Search for the cell housing the specified text and yield its [X, Y] center coordinate. 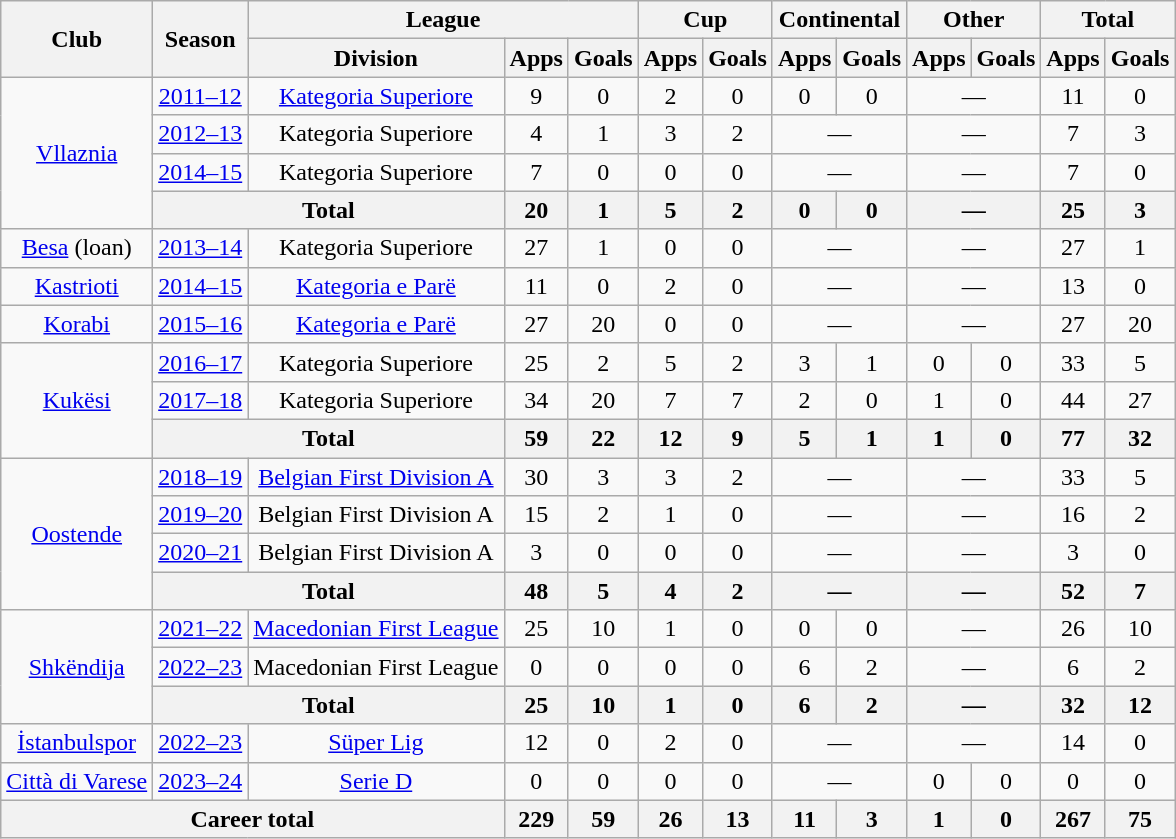
Career total [252, 819]
48 [536, 591]
2018–19 [200, 477]
16 [1073, 515]
Vllaznia [77, 153]
15 [536, 515]
2015–16 [200, 324]
34 [536, 400]
229 [536, 819]
Korabi [77, 324]
League [443, 20]
14 [1073, 743]
75 [1140, 819]
Club [77, 39]
Besa (loan) [77, 248]
2012–13 [200, 134]
Continental [839, 20]
22 [603, 438]
Oostende [77, 534]
2013–14 [200, 248]
İstanbulspor [77, 743]
Serie D [376, 781]
267 [1073, 819]
Kastrioti [77, 286]
2023–24 [200, 781]
52 [1073, 591]
Other [974, 20]
Season [200, 39]
2019–20 [200, 515]
Cup [705, 20]
Division [376, 58]
Shkëndija [77, 667]
2017–18 [200, 400]
Süper Lig [376, 743]
Kukësi [77, 400]
2021–22 [200, 629]
Città di Varese [77, 781]
77 [1073, 438]
2020–21 [200, 553]
30 [536, 477]
44 [1073, 400]
2016–17 [200, 362]
2011–12 [200, 96]
